Scan for the cell matching the given text and deliver its (X, Y) coordinate at center. 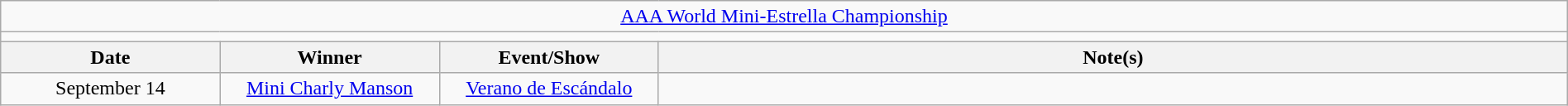
AAA World Mini-Estrella Championship (784, 17)
Note(s) (1113, 57)
Mini Charly Manson (329, 89)
Event/Show (549, 57)
Verano de Escándalo (549, 89)
September 14 (111, 89)
Date (111, 57)
Winner (329, 57)
